Capture the cell that displays the provided text and extract its [X, Y] central coordinate. 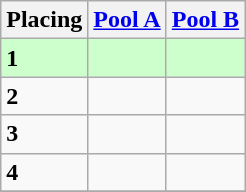
1 [44, 58]
3 [44, 134]
2 [44, 96]
4 [44, 172]
Placing [44, 20]
Pool A [127, 20]
Pool B [205, 20]
